Determine the (x, y) coordinate at the center of the cell enclosing the given text.  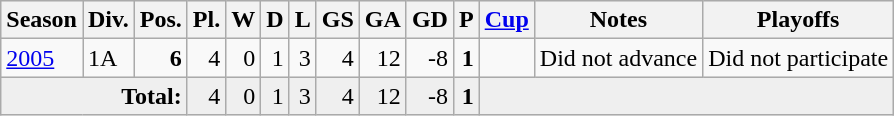
D (275, 20)
GS (338, 20)
1A (108, 58)
GA (382, 20)
GD (430, 20)
2005 (42, 58)
Did not participate (798, 58)
Notes (618, 20)
6 (160, 58)
L (302, 20)
P (466, 20)
Playoffs (798, 20)
Total: (94, 96)
W (244, 20)
Season (42, 20)
Div. (108, 20)
Pos. (160, 20)
Cup (506, 20)
Pl. (206, 20)
Did not advance (618, 58)
